Search for the cell housing the specified text and yield its (x, y) center coordinate. 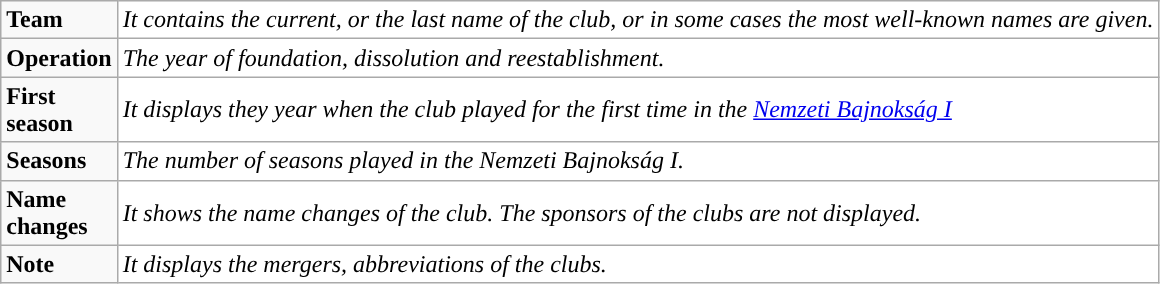
It shows the name changes of the club. The sponsors of the clubs are not displayed. (638, 212)
Name changes (59, 212)
It displays they year when the club played for the first time in the Nemzeti Bajnokság I (638, 110)
Operation (59, 58)
Team (59, 20)
It displays the mergers, abbreviations of the clubs. (638, 264)
It contains the current, or the last name of the club, or in some cases the most well-known names are given. (638, 20)
First season (59, 110)
Seasons (59, 161)
Note (59, 264)
The number of seasons played in the Nemzeti Bajnokság I. (638, 161)
The year of foundation, dissolution and reestablishment. (638, 58)
